Capture the cell that displays the provided text and extract its (x, y) central coordinate. 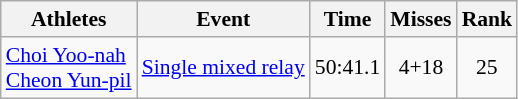
Choi Yoo-nahCheon Yun-pil (69, 68)
Time (348, 19)
50:41.1 (348, 68)
Single mixed relay (224, 68)
Misses (420, 19)
25 (488, 68)
Event (224, 19)
Athletes (69, 19)
Rank (488, 19)
4+18 (420, 68)
